Return [X, Y] of the center of cell containing provided text 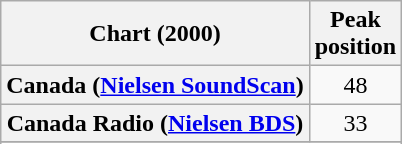
Canada (Nielsen SoundScan) [155, 85]
Canada Radio (Nielsen BDS) [155, 123]
48 [355, 85]
33 [355, 123]
Chart (2000) [155, 34]
Peakposition [355, 34]
